Capture the cell that displays the provided text and extract its [X, Y] central coordinate. 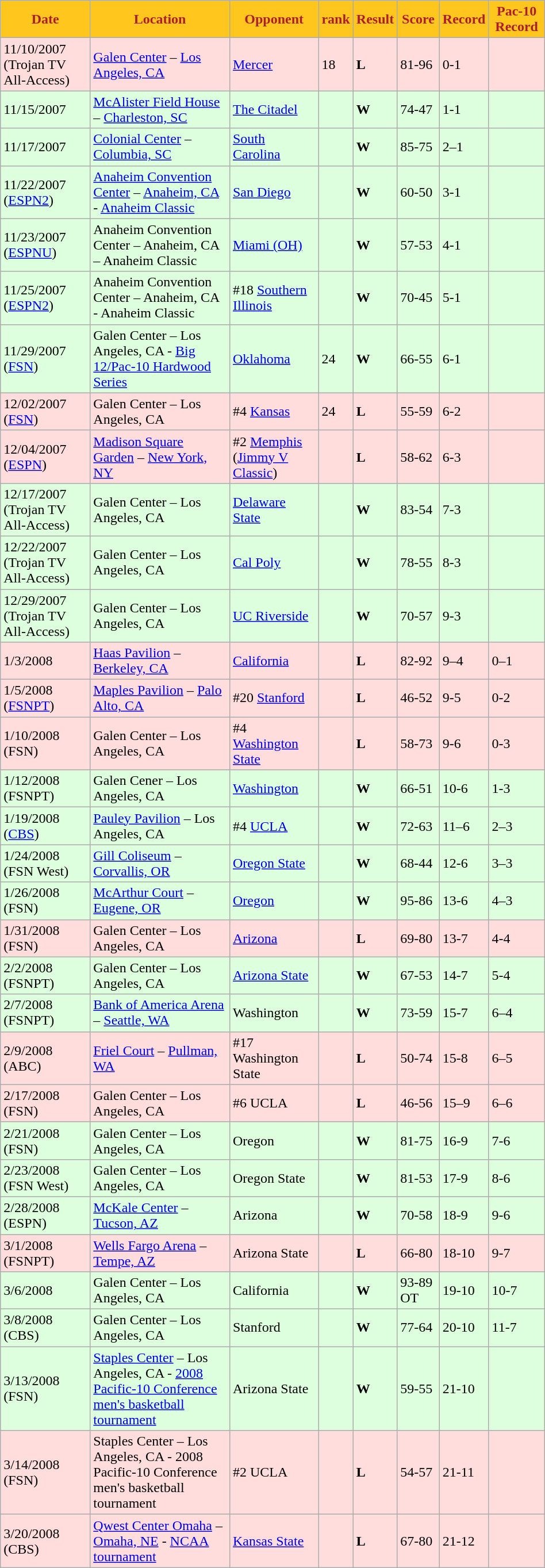
1/10/2008 (FSN) [45, 743]
57-53 [419, 245]
Haas Pavilion – Berkeley, CA [160, 661]
6–6 [516, 1103]
San Diego [274, 192]
Qwest Center Omaha – Omaha, NE - NCAA tournament [160, 1541]
Record [464, 20]
12/17/2007 (Trojan TV All-Access) [45, 509]
0-2 [516, 698]
74-47 [419, 109]
85-75 [419, 147]
Mercer [274, 64]
#4 UCLA [274, 826]
0-1 [464, 64]
21-12 [464, 1541]
66-80 [419, 1252]
95-86 [419, 900]
Miami (OH) [274, 245]
9–4 [464, 661]
#2 Memphis (Jimmy V Classic) [274, 457]
73-59 [419, 1013]
6–4 [516, 1013]
1/3/2008 [45, 661]
3/14/2008 (FSN) [45, 1473]
2/17/2008 (FSN) [45, 1103]
13-7 [464, 938]
4-1 [464, 245]
5-1 [464, 298]
4-4 [516, 938]
14-7 [464, 975]
Result [375, 20]
70-57 [419, 615]
69-80 [419, 938]
77-64 [419, 1328]
2/9/2008 (ABC) [45, 1058]
12/04/2007 (ESPN) [45, 457]
3/6/2008 [45, 1290]
Cal Poly [274, 562]
13-6 [464, 900]
#18 Southern Illinois [274, 298]
17-9 [464, 1178]
UC Riverside [274, 615]
7-3 [464, 509]
The Citadel [274, 109]
54-57 [419, 1473]
58-62 [419, 457]
1/26/2008 (FSN) [45, 900]
50-74 [419, 1058]
Score [419, 20]
16-9 [464, 1141]
2/23/2008 (FSN West) [45, 1178]
81-53 [419, 1178]
72-63 [419, 826]
rank [336, 20]
Anaheim Convention Center – Anaheim, CA – Anaheim Classic [160, 245]
81-96 [419, 64]
15-8 [464, 1058]
2/21/2008 (FSN) [45, 1141]
Madison Square Garden – New York, NY [160, 457]
3–3 [516, 864]
11/15/2007 [45, 109]
67-53 [419, 975]
South Carolina [274, 147]
46-56 [419, 1103]
1-3 [516, 789]
19-10 [464, 1290]
Stanford [274, 1328]
66-55 [419, 359]
1-1 [464, 109]
0–1 [516, 661]
Gill Coliseum – Corvallis, OR [160, 864]
8-3 [464, 562]
Oklahoma [274, 359]
9-5 [464, 698]
11/17/2007 [45, 147]
0-3 [516, 743]
Date [45, 20]
1/12/2008 (FSNPT) [45, 789]
Galen Center – Los Angeles, CA - Big 12/Pac-10 Hardwood Series [160, 359]
12/02/2007 (FSN) [45, 412]
McKale Center – Tucson, AZ [160, 1216]
McAlister Field House – Charleston, SC [160, 109]
12/22/2007 (Trojan TV All-Access) [45, 562]
55-59 [419, 412]
12-6 [464, 864]
10-7 [516, 1290]
Friel Court – Pullman, WA [160, 1058]
11/23/2007 (ESPNU) [45, 245]
Pauley Pavilion – Los Angeles, CA [160, 826]
8-6 [516, 1178]
21-11 [464, 1473]
11–6 [464, 826]
9-3 [464, 615]
82-92 [419, 661]
Wells Fargo Arena – Tempe, AZ [160, 1252]
2/7/2008 (FSNPT) [45, 1013]
#4 Washington State [274, 743]
#4 Kansas [274, 412]
11/25/2007 (ESPN2) [45, 298]
2–3 [516, 826]
6-2 [464, 412]
#2 UCLA [274, 1473]
McArthur Court – Eugene, OR [160, 900]
Kansas State [274, 1541]
6-1 [464, 359]
9-7 [516, 1252]
6-3 [464, 457]
6–5 [516, 1058]
15-7 [464, 1013]
15–9 [464, 1103]
11/29/2007 (FSN) [45, 359]
2/2/2008 (FSNPT) [45, 975]
83-54 [419, 509]
46-52 [419, 698]
1/24/2008 (FSN West) [45, 864]
2–1 [464, 147]
Galen Cener – Los Angeles, CA [160, 789]
59-55 [419, 1389]
70-45 [419, 298]
2/28/2008 (ESPN) [45, 1216]
Opponent [274, 20]
66-51 [419, 789]
81-75 [419, 1141]
3-1 [464, 192]
3/8/2008 (CBS) [45, 1328]
#17 Washington State [274, 1058]
1/31/2008 (FSN) [45, 938]
Location [160, 20]
78-55 [419, 562]
3/20/2008 (CBS) [45, 1541]
7-6 [516, 1141]
60-50 [419, 192]
70-58 [419, 1216]
67-80 [419, 1541]
1/19/2008 (CBS) [45, 826]
Bank of America Arena – Seattle, WA [160, 1013]
20-10 [464, 1328]
#6 UCLA [274, 1103]
11/22/2007 (ESPN2) [45, 192]
18-10 [464, 1252]
58-73 [419, 743]
1/5/2008 (FSNPT) [45, 698]
3/1/2008 (FSNPT) [45, 1252]
Maples Pavilion – Palo Alto, CA [160, 698]
3/13/2008 (FSN) [45, 1389]
18-9 [464, 1216]
93-89 OT [419, 1290]
Pac-10 Record [516, 20]
5-4 [516, 975]
11-7 [516, 1328]
4–3 [516, 900]
21-10 [464, 1389]
12/29/2007 (Trojan TV All-Access) [45, 615]
#20 Stanford [274, 698]
11/10/2007 (Trojan TV All-Access) [45, 64]
18 [336, 64]
Colonial Center – Columbia, SC [160, 147]
10-6 [464, 789]
68-44 [419, 864]
Delaware State [274, 509]
